Output the [X, Y] coordinate of the center of the cell containing the given text.  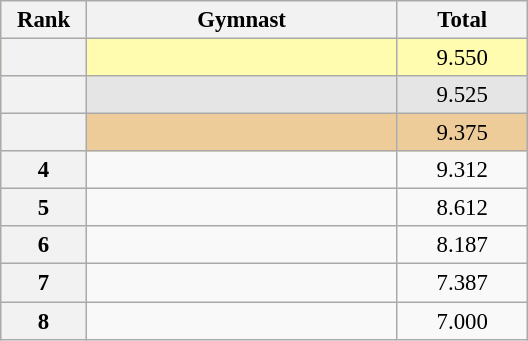
9.550 [462, 58]
Gymnast [242, 20]
9.525 [462, 95]
8.612 [462, 208]
7.387 [462, 283]
8 [44, 321]
Rank [44, 20]
Total [462, 20]
8.187 [462, 245]
4 [44, 170]
6 [44, 245]
9.375 [462, 133]
9.312 [462, 170]
7.000 [462, 321]
7 [44, 283]
5 [44, 208]
